Detect which cell encompasses the target text, then output its (x, y) center coordinate. 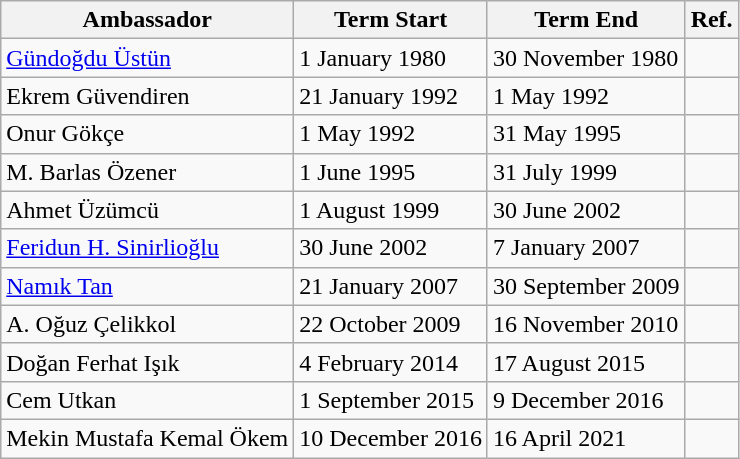
Ekrem Güvendiren (148, 96)
7 January 2007 (586, 248)
Onur Gökçe (148, 134)
1 June 1995 (391, 172)
Ambassador (148, 20)
1 January 1980 (391, 58)
31 July 1999 (586, 172)
10 December 2016 (391, 438)
Feridun H. Sinirlioğlu (148, 248)
21 January 2007 (391, 286)
16 April 2021 (586, 438)
M. Barlas Özener (148, 172)
Term Start (391, 20)
Ahmet Üzümcü (148, 210)
22 October 2009 (391, 324)
Term End (586, 20)
1 August 1999 (391, 210)
16 November 2010 (586, 324)
Mekin Mustafa Kemal Ökem (148, 438)
1 September 2015 (391, 400)
17 August 2015 (586, 362)
4 February 2014 (391, 362)
21 January 1992 (391, 96)
30 September 2009 (586, 286)
Namık Tan (148, 286)
31 May 1995 (586, 134)
Gündoğdu Üstün (148, 58)
Doğan Ferhat Işık (148, 362)
30 November 1980 (586, 58)
Cem Utkan (148, 400)
Ref. (712, 20)
A. Oğuz Çelikkol (148, 324)
9 December 2016 (586, 400)
